Detect which cell encompasses the target text, then output its (x, y) center coordinate. 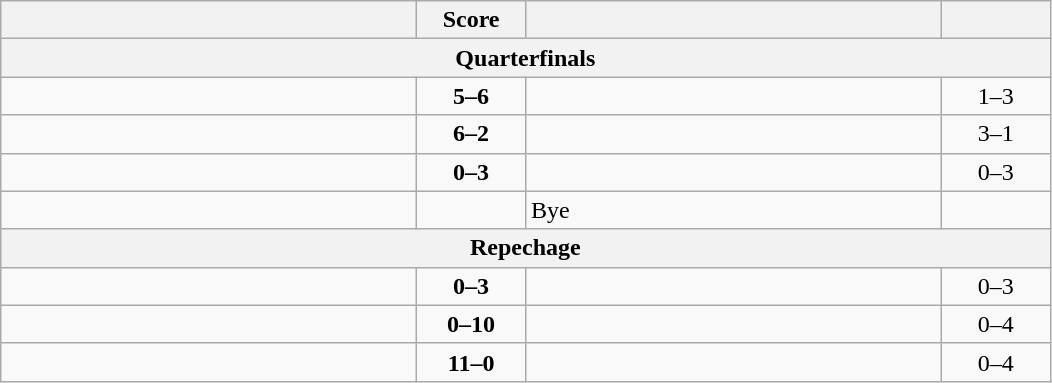
11–0 (472, 362)
Repechage (526, 248)
Quarterfinals (526, 58)
Bye (733, 210)
1–3 (996, 96)
0–10 (472, 324)
Score (472, 20)
3–1 (996, 134)
5–6 (472, 96)
6–2 (472, 134)
